Detect which cell encompasses the target text, then output its [x, y] center coordinate. 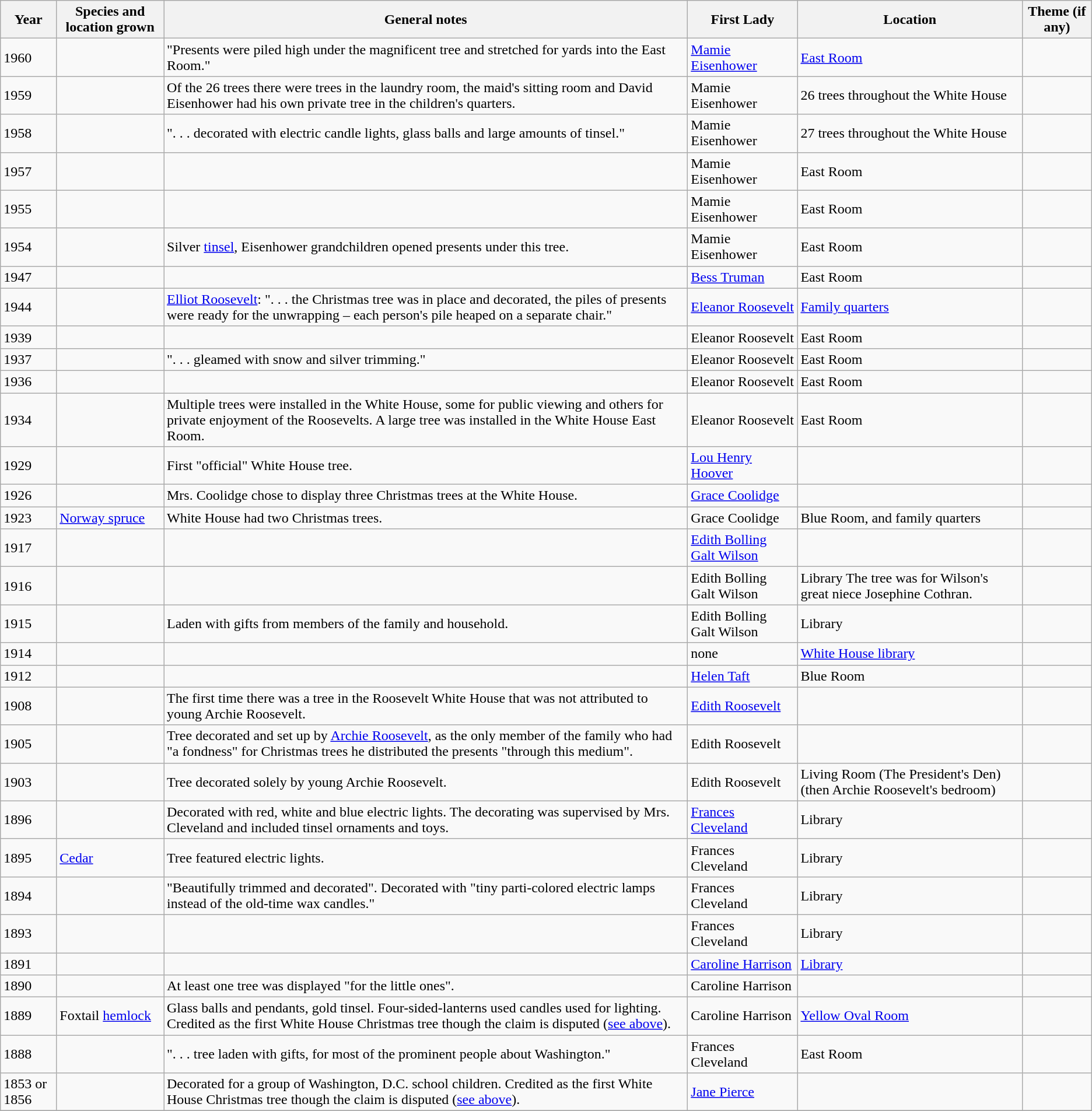
1853 or 1856 [29, 1092]
1916 [29, 586]
Helen Taft [743, 676]
none [743, 654]
1905 [29, 744]
1890 [29, 986]
1889 [29, 1016]
"Presents were piled high under the magnificent tree and stretched for yards into the East Room." [425, 57]
At least one tree was displayed "for the little ones". [425, 986]
Cedar [110, 857]
Laden with gifts from members of the family and household. [425, 624]
1947 [29, 277]
1944 [29, 307]
Decorated with red, white and blue electric lights. The decorating was supervised by Mrs. Cleveland and included tinsel ornaments and toys. [425, 820]
Lou Henry Hoover [743, 465]
1896 [29, 820]
Norway spruce [110, 518]
Yellow Oval Room [910, 1016]
Family quarters [910, 307]
1893 [29, 933]
Foxtail hemlock [110, 1016]
1937 [29, 359]
Silver tinsel, Eisenhower grandchildren opened presents under this tree. [425, 247]
1917 [29, 548]
26 trees throughout the White House [910, 96]
1888 [29, 1054]
Tree decorated solely by young Archie Roosevelt. [425, 781]
Mrs. Coolidge chose to display three Christmas trees at the White House. [425, 496]
1908 [29, 706]
". . . tree laden with gifts, for most of the prominent people about Washington." [425, 1054]
Species and location grown [110, 20]
1960 [29, 57]
27 trees throughout the White House [910, 133]
1934 [29, 420]
Tree featured electric lights. [425, 857]
Theme (if any) [1057, 20]
1958 [29, 133]
Blue Room, and family quarters [910, 518]
Location [910, 20]
1914 [29, 654]
1929 [29, 465]
1936 [29, 381]
1957 [29, 171]
"Beautifully trimmed and decorated". Decorated with "tiny parti-colored electric lamps instead of the old-time wax candles." [425, 896]
Blue Room [910, 676]
1954 [29, 247]
Jane Pierce [743, 1092]
1894 [29, 896]
1895 [29, 857]
White House had two Christmas trees. [425, 518]
General notes [425, 20]
". . . decorated with electric candle lights, glass balls and large amounts of tinsel." [425, 133]
First "official" White House tree. [425, 465]
1912 [29, 676]
1915 [29, 624]
First Lady [743, 20]
1955 [29, 209]
The first time there was a tree in the Roosevelt White House that was not attributed to young Archie Roosevelt. [425, 706]
Year [29, 20]
". . . gleamed with snow and silver trimming." [425, 359]
Library The tree was for Wilson's great niece Josephine Cothran. [910, 586]
Decorated for a group of Washington, D.C. school children. Credited as the first White House Christmas tree though the claim is disputed (see above). [425, 1092]
1891 [29, 964]
1926 [29, 496]
1923 [29, 518]
White House library [910, 654]
1903 [29, 781]
Bess Truman [743, 277]
Living Room (The President's Den) (then Archie Roosevelt's bedroom) [910, 781]
1939 [29, 337]
1959 [29, 96]
